Find where the given text appears and provide that cell's center as [x, y] coordinate. 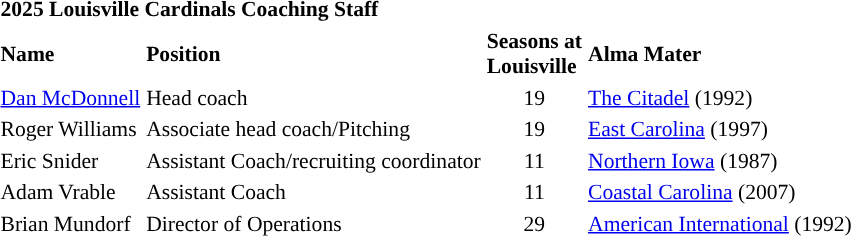
Position [314, 53]
Associate head coach/Pitching [314, 129]
Seasons atLouisville [534, 53]
Assistant Coach/recruiting coordinator [314, 160]
Assistant Coach [314, 192]
Head coach [314, 98]
